Identify which cell holds the provided text, then report its (X, Y) central coordinate. 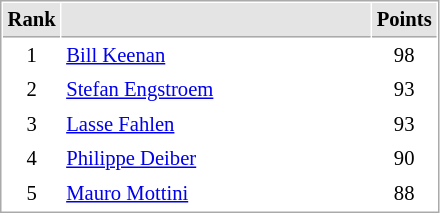
Stefan Engstroem (216, 90)
2 (32, 90)
5 (32, 194)
Bill Keenan (216, 56)
Mauro Mottini (216, 194)
88 (404, 194)
Philippe Deiber (216, 158)
1 (32, 56)
90 (404, 158)
Lasse Fahlen (216, 124)
98 (404, 56)
3 (32, 124)
Points (404, 20)
4 (32, 158)
Rank (32, 20)
